Search for the cell housing the specified text and yield its [X, Y] center coordinate. 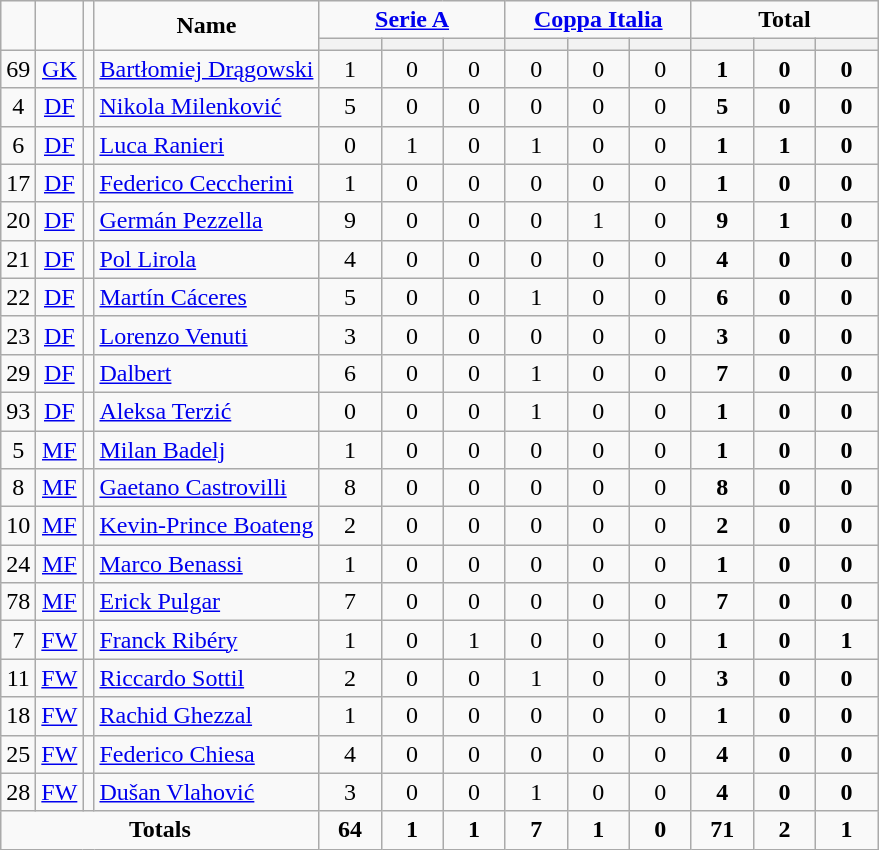
93 [18, 411]
Germán Pezzella [206, 221]
21 [18, 259]
11 [18, 678]
Lorenzo Venuti [206, 335]
18 [18, 716]
Milan Badelj [206, 449]
Total [784, 20]
17 [18, 183]
Luca Ranieri [206, 145]
Federico Chiesa [206, 754]
64 [350, 830]
28 [18, 792]
Rachid Ghezzal [206, 716]
23 [18, 335]
Bartłomiej Drągowski [206, 69]
78 [18, 602]
Serie A [412, 20]
Coppa Italia [598, 20]
69 [18, 69]
Aleksa Terzić [206, 411]
10 [18, 526]
Name [206, 26]
Federico Ceccherini [206, 183]
22 [18, 297]
25 [18, 754]
Totals [160, 830]
Gaetano Castrovilli [206, 488]
Erick Pulgar [206, 602]
Marco Benassi [206, 564]
29 [18, 373]
Riccardo Sottil [206, 678]
Pol Lirola [206, 259]
Kevin-Prince Boateng [206, 526]
24 [18, 564]
71 [722, 830]
Dalbert [206, 373]
20 [18, 221]
Franck Ribéry [206, 640]
Dušan Vlahović [206, 792]
GK [60, 69]
Nikola Milenković [206, 107]
Martín Cáceres [206, 297]
